Scan for the cell matching the given text and deliver its [x, y] coordinate at center. 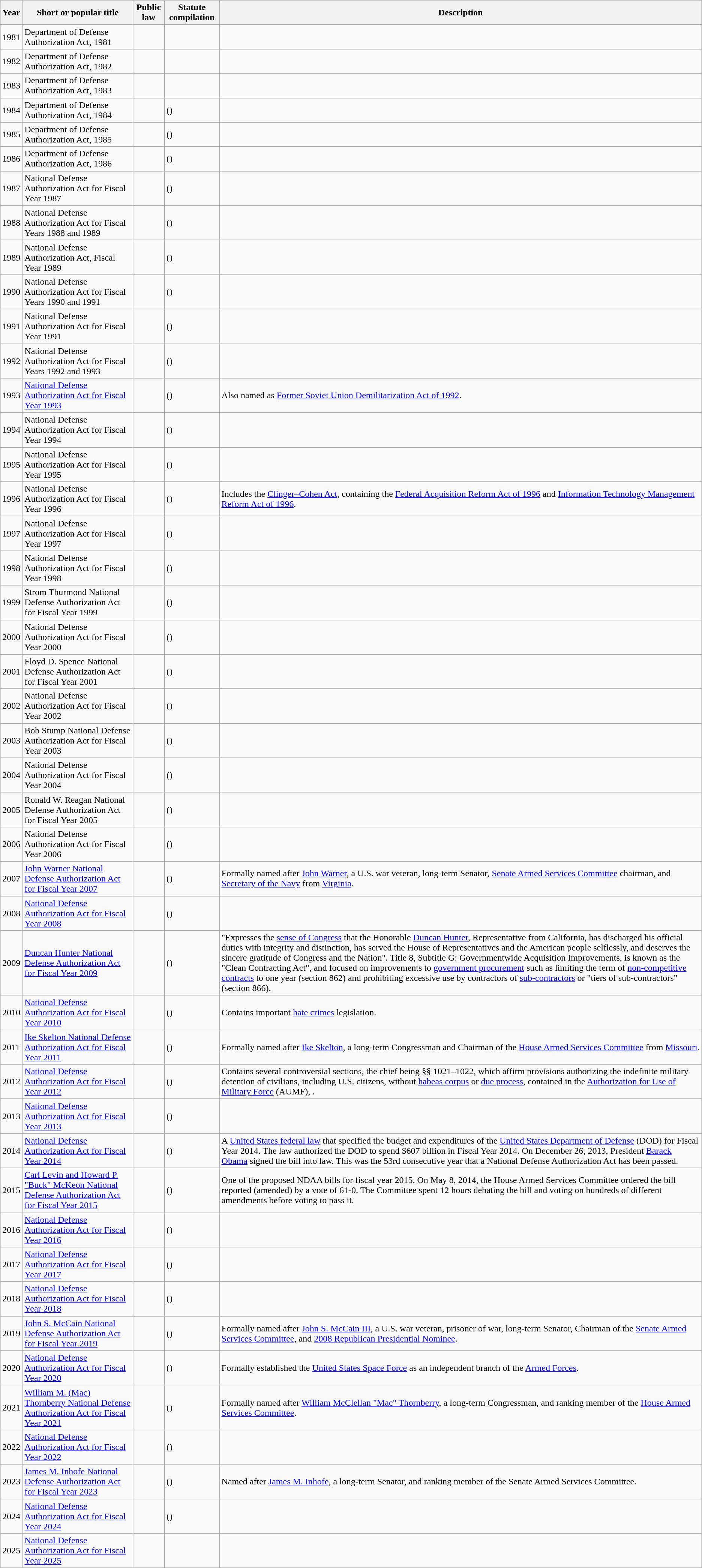
National Defense Authorization Act for Fiscal Year 1991 [78, 326]
Includes the Clinger–Cohen Act, containing the Federal Acquisition Reform Act of 1996 and Information Technology Management Reform Act of 1996. [460, 499]
2006 [11, 844]
2001 [11, 672]
Description [460, 13]
Department of Defense Authorization Act, 1981 [78, 37]
Bob Stump National Defense Authorization Act for Fiscal Year 2003 [78, 741]
1992 [11, 361]
National Defense Authorization Act for Fiscal Year 2024 [78, 1516]
1999 [11, 603]
2018 [11, 1299]
Formally named after Ike Skelton, a long-term Congressman and Chairman of the House Armed Services Committee from Missouri. [460, 1047]
1997 [11, 534]
National Defense Authorization Act for Fiscal Year 2025 [78, 1551]
National Defense Authorization Act for Fiscal Year 2017 [78, 1264]
National Defense Authorization Act, Fiscal Year 1989 [78, 257]
2017 [11, 1264]
2004 [11, 775]
1995 [11, 465]
National Defense Authorization Act for Fiscal Year 1998 [78, 568]
1993 [11, 396]
National Defense Authorization Act for Fiscal Year 1993 [78, 396]
National Defense Authorization Act for Fiscal Years 1990 and 1991 [78, 292]
National Defense Authorization Act for Fiscal Year 2008 [78, 913]
2010 [11, 1013]
2002 [11, 706]
National Defense Authorization Act for Fiscal Year 1995 [78, 465]
Strom Thurmond National Defense Authorization Act for Fiscal Year 1999 [78, 603]
Formally established the United States Space Force as an independent branch of the Armed Forces. [460, 1368]
2008 [11, 913]
1981 [11, 37]
2011 [11, 1047]
1987 [11, 188]
Short or popular title [78, 13]
2025 [11, 1551]
2015 [11, 1190]
Statute compilation [192, 13]
2022 [11, 1447]
1984 [11, 110]
2013 [11, 1116]
National Defense Authorization Act for Fiscal Year 2006 [78, 844]
1986 [11, 159]
National Defense Authorization Act for Fiscal Year 2014 [78, 1151]
National Defense Authorization Act for Fiscal Year 2022 [78, 1447]
1982 [11, 61]
National Defense Authorization Act for Fiscal Year 2004 [78, 775]
National Defense Authorization Act for Fiscal Year 2000 [78, 637]
Department of Defense Authorization Act, 1985 [78, 134]
2024 [11, 1516]
1998 [11, 568]
Ike Skelton National Defense Authorization Act for Fiscal Year 2011 [78, 1047]
National Defense Authorization Act for Fiscal Year 1994 [78, 430]
Contains important hate crimes legislation. [460, 1013]
2020 [11, 1368]
William M. (Mac) Thornberry National Defense Authorization Act for Fiscal Year 2021 [78, 1408]
1991 [11, 326]
National Defense Authorization Act for Fiscal Year 2002 [78, 706]
1996 [11, 499]
James M. Inhofe National Defense Authorization Act for Fiscal Year 2023 [78, 1481]
Duncan Hunter National Defense Authorization Act for Fiscal Year 2009 [78, 963]
National Defense Authorization Act for Fiscal Year 1996 [78, 499]
2016 [11, 1230]
National Defense Authorization Act for Fiscal Years 1992 and 1993 [78, 361]
1990 [11, 292]
2019 [11, 1333]
Formally named after William McClellan "Mac" Thornberry, a long-term Congressman, and ranking member of the House Armed Services Committee. [460, 1408]
Carl Levin and Howard P. "Buck" McKeon National Defense Authorization Act for Fiscal Year 2015 [78, 1190]
2012 [11, 1082]
1983 [11, 85]
National Defense Authorization Act for Fiscal Years 1988 and 1989 [78, 223]
Also named as Former Soviet Union Demilitarization Act of 1992. [460, 396]
2023 [11, 1481]
Year [11, 13]
Department of Defense Authorization Act, 1982 [78, 61]
Department of Defense Authorization Act, 1984 [78, 110]
National Defense Authorization Act for Fiscal Year 1987 [78, 188]
2009 [11, 963]
National Defense Authorization Act for Fiscal Year 2018 [78, 1299]
Department of Defense Authorization Act, 1983 [78, 85]
2005 [11, 809]
National Defense Authorization Act for Fiscal Year 1997 [78, 534]
National Defense Authorization Act for Fiscal Year 2010 [78, 1013]
1994 [11, 430]
National Defense Authorization Act for Fiscal Year 2012 [78, 1082]
2007 [11, 878]
1989 [11, 257]
John S. McCain National Defense Authorization Act for Fiscal Year 2019 [78, 1333]
John Warner National Defense Authorization Act for Fiscal Year 2007 [78, 878]
National Defense Authorization Act for Fiscal Year 2013 [78, 1116]
2003 [11, 741]
Ronald W. Reagan National Defense Authorization Act for Fiscal Year 2005 [78, 809]
Department of Defense Authorization Act, 1986 [78, 159]
2000 [11, 637]
Floyd D. Spence National Defense Authorization Act for Fiscal Year 2001 [78, 672]
Public law [148, 13]
1985 [11, 134]
1988 [11, 223]
National Defense Authorization Act for Fiscal Year 2016 [78, 1230]
National Defense Authorization Act for Fiscal Year 2020 [78, 1368]
2021 [11, 1408]
2014 [11, 1151]
Named after James M. Inhofe, a long-term Senator, and ranking member of the Senate Armed Services Committee. [460, 1481]
